For the text-containing cell, return its midpoint in [x, y] coordinate format. 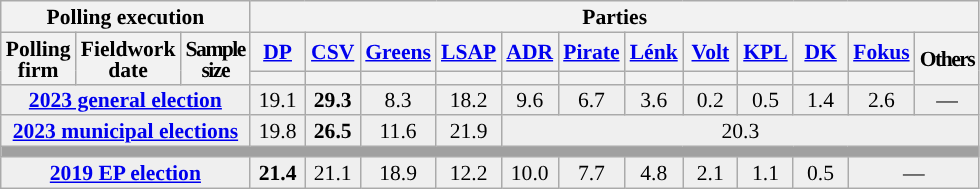
21.1 [332, 172]
LSAP [468, 52]
Fieldworkdate [128, 58]
1.1 [766, 172]
Pirate [591, 52]
2.1 [710, 172]
29.3 [332, 100]
ADR [530, 52]
19.8 [278, 132]
10.0 [530, 172]
CSV [332, 52]
3.6 [654, 100]
Polling execution [126, 16]
12.2 [468, 172]
Fokus [882, 52]
2019 EP election [126, 172]
DK [820, 52]
2023 municipal elections [126, 132]
0.2 [710, 100]
Others [948, 58]
1.4 [820, 100]
DP [278, 52]
18.9 [398, 172]
18.2 [468, 100]
21.9 [468, 132]
20.3 [740, 132]
8.3 [398, 100]
4.8 [654, 172]
26.5 [332, 132]
Volt [710, 52]
7.7 [591, 172]
2.6 [882, 100]
KPL [766, 52]
9.6 [530, 100]
Parties [614, 16]
Samplesize [216, 58]
Greens [398, 52]
2023 general election [126, 100]
19.1 [278, 100]
Pollingfirm [38, 58]
6.7 [591, 100]
Lénk [654, 52]
11.6 [398, 132]
21.4 [278, 172]
